Capture the cell that displays the provided text and extract its (X, Y) central coordinate. 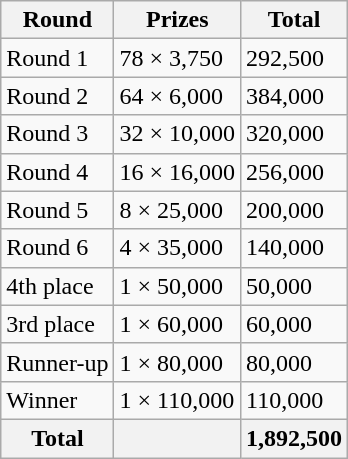
3rd place (58, 324)
Runner-up (58, 362)
Round (58, 20)
Round 3 (58, 134)
110,000 (294, 400)
8 × 25,000 (178, 210)
16 × 16,000 (178, 172)
Round 5 (58, 210)
4 × 35,000 (178, 248)
4th place (58, 286)
256,000 (294, 172)
Round 1 (58, 58)
Round 2 (58, 96)
Round 6 (58, 248)
78 × 3,750 (178, 58)
80,000 (294, 362)
1 × 110,000 (178, 400)
140,000 (294, 248)
50,000 (294, 286)
1 × 80,000 (178, 362)
Prizes (178, 20)
200,000 (294, 210)
32 × 10,000 (178, 134)
Round 4 (58, 172)
384,000 (294, 96)
1 × 50,000 (178, 286)
60,000 (294, 324)
Winner (58, 400)
64 × 6,000 (178, 96)
320,000 (294, 134)
292,500 (294, 58)
1,892,500 (294, 438)
1 × 60,000 (178, 324)
